Return (x, y) of the center of cell containing provided text 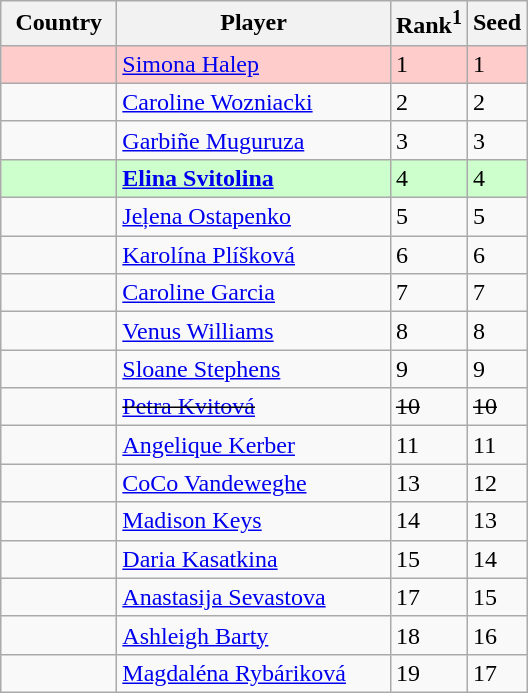
Elina Svitolina (254, 178)
Caroline Wozniacki (254, 102)
Petra Kvitová (254, 407)
Garbiñe Muguruza (254, 140)
Ashleigh Barty (254, 635)
Angelique Kerber (254, 445)
Venus Williams (254, 331)
19 (428, 673)
CoCo Vandeweghe (254, 483)
Caroline Garcia (254, 293)
Sloane Stephens (254, 369)
Daria Kasatkina (254, 559)
Magdaléna Rybáriková (254, 673)
Karolína Plíšková (254, 255)
Country (59, 24)
18 (428, 635)
Anastasija Sevastova (254, 597)
16 (496, 635)
Jeļena Ostapenko (254, 217)
Rank1 (428, 24)
Seed (496, 24)
Simona Halep (254, 64)
Player (254, 24)
12 (496, 483)
Madison Keys (254, 521)
